Output the (X, Y) coordinate of the center of the cell containing the given text.  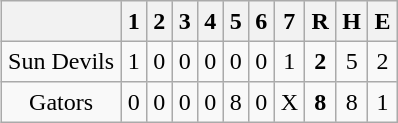
7 (290, 21)
H (352, 21)
Sun Devils (61, 61)
4 (210, 21)
X (290, 102)
3 (185, 21)
Gators (61, 102)
R (320, 21)
E (383, 21)
6 (261, 21)
